Provide the [x, y] coordinate of the cell's center where the given text is located.  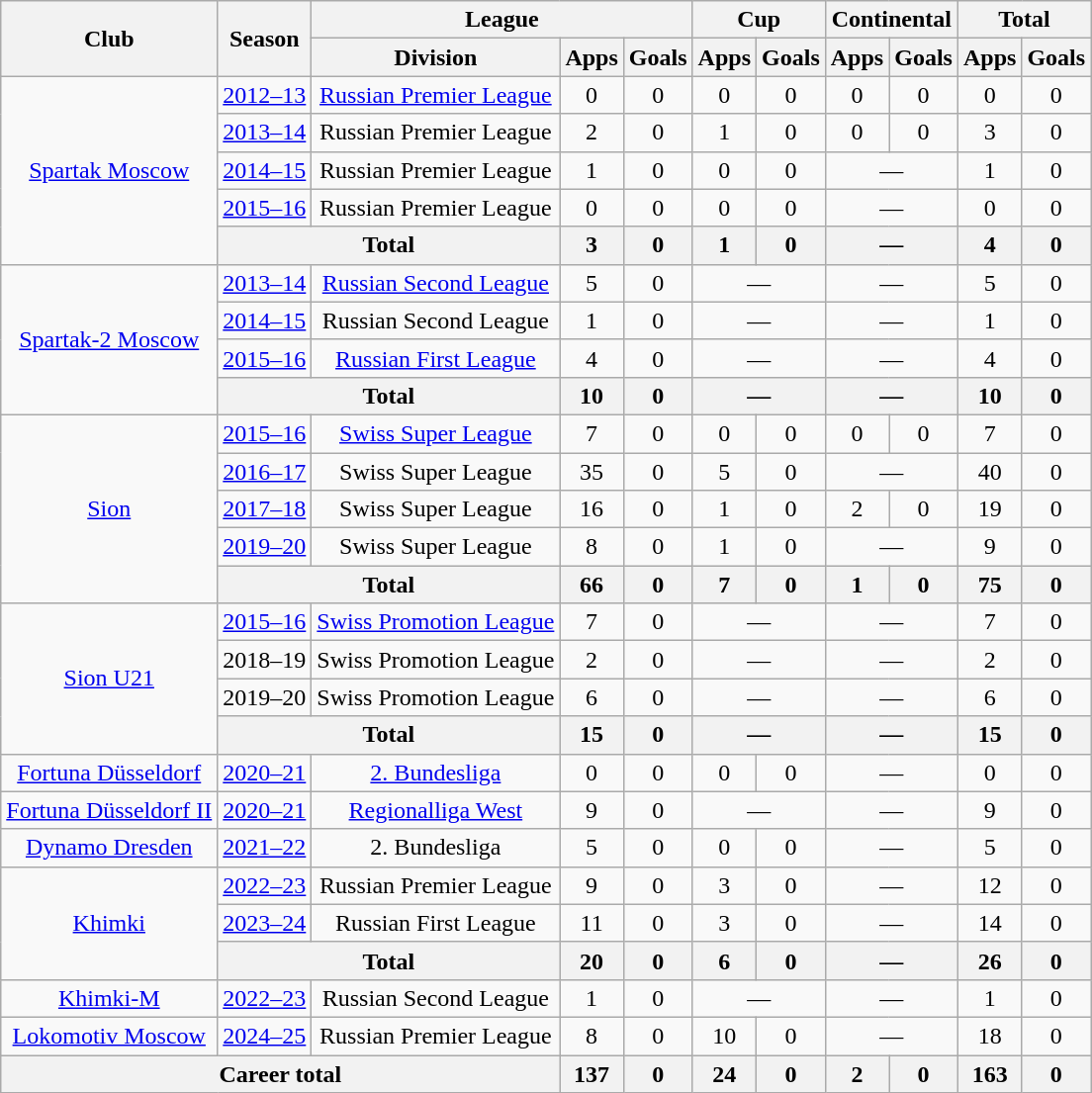
11 [591, 923]
Sion [109, 508]
Spartak-2 Moscow [109, 339]
12 [989, 885]
2021–22 [265, 848]
163 [989, 1073]
24 [724, 1073]
Cup [759, 20]
18 [989, 1036]
Fortuna Düsseldorf II [109, 810]
Division [435, 57]
Dynamo Dresden [109, 848]
2016–17 [265, 472]
2024–25 [265, 1036]
2012–13 [265, 95]
2017–18 [265, 509]
2023–24 [265, 923]
20 [591, 960]
Khimki [109, 923]
Lokomotiv Moscow [109, 1036]
66 [591, 585]
2018–19 [265, 660]
Spartak Moscow [109, 170]
Season [265, 39]
26 [989, 960]
14 [989, 923]
Club [109, 39]
16 [591, 509]
40 [989, 472]
Regionalliga West [435, 810]
Khimki-M [109, 998]
137 [591, 1073]
League [502, 20]
35 [591, 472]
Fortuna Düsseldorf [109, 773]
Career total [281, 1073]
19 [989, 509]
75 [989, 585]
Sion U21 [109, 679]
Continental [891, 20]
